Determine the [X, Y] coordinate at the center of the cell enclosing the given text.  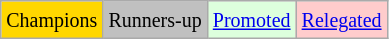
Champions [52, 20]
Runners-up [155, 20]
Relegated [342, 20]
Promoted [252, 20]
